Return the (X, Y) coordinate for the center point of the cell that contains the specified text.  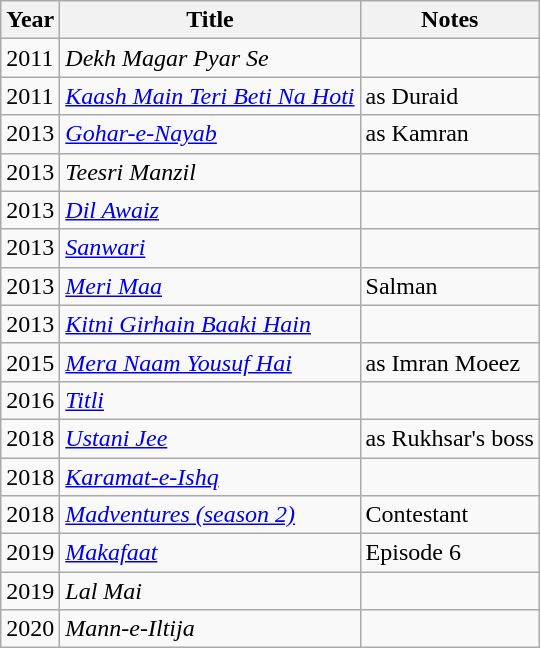
Meri Maa (210, 286)
Karamat-e-Ishq (210, 477)
Madventures (season 2) (210, 515)
Title (210, 20)
Year (30, 20)
Teesri Manzil (210, 172)
Kaash Main Teri Beti Na Hoti (210, 96)
2020 (30, 629)
Contestant (450, 515)
Notes (450, 20)
as Duraid (450, 96)
Mann-e-Iltija (210, 629)
Lal Mai (210, 591)
2016 (30, 400)
Dekh Magar Pyar Se (210, 58)
Makafaat (210, 553)
Kitni Girhain Baaki Hain (210, 324)
as Imran Moeez (450, 362)
Gohar-e-Nayab (210, 134)
Ustani Jee (210, 438)
Sanwari (210, 248)
Dil Awaiz (210, 210)
Salman (450, 286)
Episode 6 (450, 553)
Titli (210, 400)
as Kamran (450, 134)
as Rukhsar's boss (450, 438)
2015 (30, 362)
Mera Naam Yousuf Hai (210, 362)
